Extract the (X, Y) coordinate from the center of the cell holding the provided text.  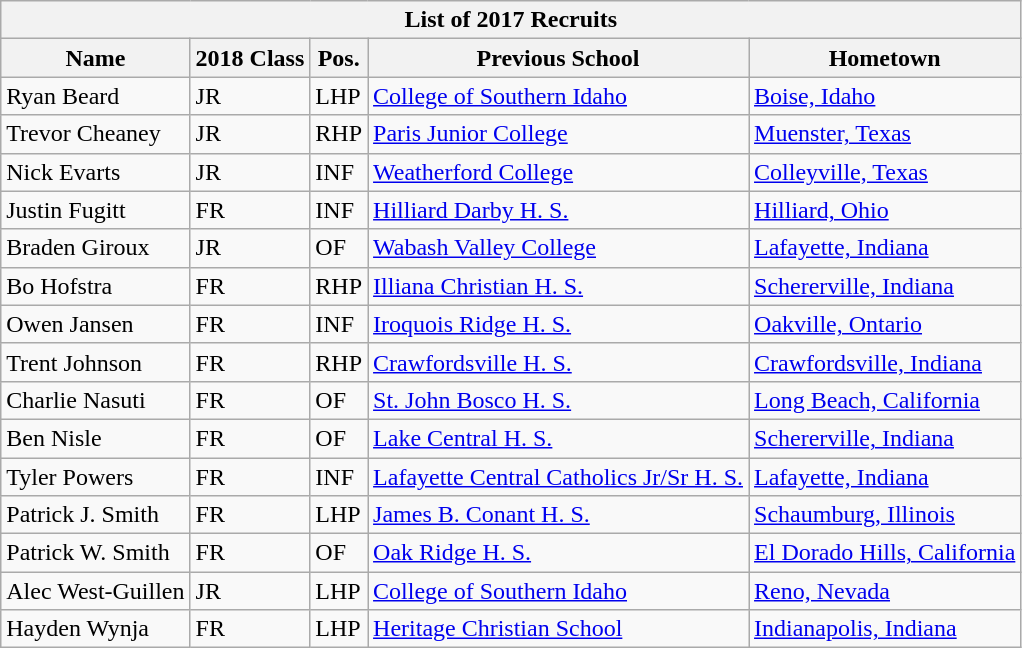
Lake Central H. S. (558, 438)
Patrick J. Smith (96, 515)
Muenster, Texas (885, 134)
Colleyville, Texas (885, 172)
Hilliard Darby H. S. (558, 210)
Boise, Idaho (885, 96)
Charlie Nasuti (96, 400)
Pos. (339, 58)
Wabash Valley College (558, 248)
Lafayette Central Catholics Jr/Sr H. S. (558, 477)
Ryan Beard (96, 96)
Trevor Cheaney (96, 134)
Bo Hofstra (96, 286)
Alec West-Guillen (96, 591)
Long Beach, California (885, 400)
Weatherford College (558, 172)
Tyler Powers (96, 477)
2018 Class (250, 58)
James B. Conant H. S. (558, 515)
Crawfordsville H. S. (558, 362)
Crawfordsville, Indiana (885, 362)
Hilliard, Ohio (885, 210)
Illiana Christian H. S. (558, 286)
Schaumburg, Illinois (885, 515)
Ben Nisle (96, 438)
Nick Evarts (96, 172)
Owen Jansen (96, 324)
Hometown (885, 58)
Name (96, 58)
Oak Ridge H. S. (558, 553)
Indianapolis, Indiana (885, 629)
Trent Johnson (96, 362)
El Dorado Hills, California (885, 553)
Heritage Christian School (558, 629)
List of 2017 Recruits (511, 20)
Iroquois Ridge H. S. (558, 324)
Paris Junior College (558, 134)
Previous School (558, 58)
Justin Fugitt (96, 210)
Braden Giroux (96, 248)
Hayden Wynja (96, 629)
Oakville, Ontario (885, 324)
St. John Bosco H. S. (558, 400)
Reno, Nevada (885, 591)
Patrick W. Smith (96, 553)
